Provide the (x, y) coordinate of the cell's center where the given text is located.  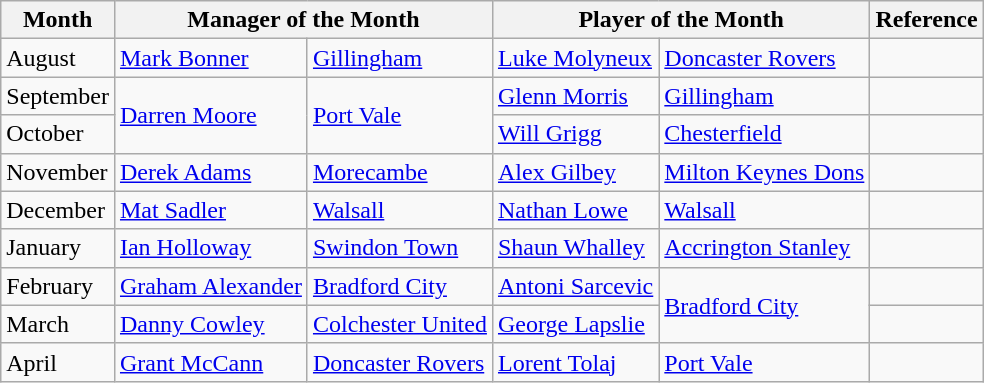
January (58, 248)
March (58, 324)
Mat Sadler (210, 210)
Ian Holloway (210, 248)
Swindon Town (400, 248)
Lorent Tolaj (575, 362)
Antoni Sarcevic (575, 286)
Nathan Lowe (575, 210)
October (58, 134)
Morecambe (400, 172)
Glenn Morris (575, 96)
Month (58, 20)
Milton Keynes Dons (764, 172)
April (58, 362)
Danny Cowley (210, 324)
Accrington Stanley (764, 248)
George Lapslie (575, 324)
November (58, 172)
Will Grigg (575, 134)
Alex Gilbey (575, 172)
Player of the Month (680, 20)
Reference (926, 20)
Chesterfield (764, 134)
Grant McCann (210, 362)
September (58, 96)
February (58, 286)
Manager of the Month (303, 20)
Darren Moore (210, 115)
Luke Molyneux (575, 58)
Shaun Whalley (575, 248)
Mark Bonner (210, 58)
Graham Alexander (210, 286)
August (58, 58)
Derek Adams (210, 172)
December (58, 210)
Colchester United (400, 324)
